Return (X, Y) of the center of cell containing provided text 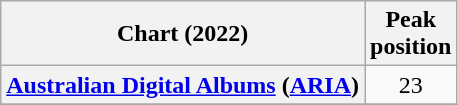
Chart (2022) (183, 34)
23 (411, 85)
Peakposition (411, 34)
Australian Digital Albums (ARIA) (183, 85)
